Capture the cell that displays the provided text and extract its (x, y) central coordinate. 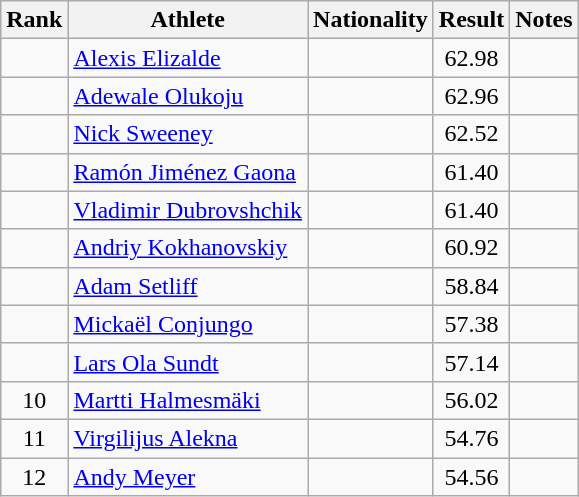
Ramón Jiménez Gaona (188, 172)
12 (34, 477)
Mickaël Conjungo (188, 324)
Adewale Olukoju (188, 96)
Nationality (371, 20)
Lars Ola Sundt (188, 362)
62.98 (471, 58)
Vladimir Dubrovshchik (188, 210)
Rank (34, 20)
Alexis Elizalde (188, 58)
54.76 (471, 438)
57.14 (471, 362)
60.92 (471, 248)
56.02 (471, 400)
Athlete (188, 20)
10 (34, 400)
Nick Sweeney (188, 134)
54.56 (471, 477)
62.52 (471, 134)
Adam Setliff (188, 286)
Notes (544, 20)
Martti Halmesmäki (188, 400)
11 (34, 438)
62.96 (471, 96)
Result (471, 20)
Virgilijus Alekna (188, 438)
Andriy Kokhanovskiy (188, 248)
Andy Meyer (188, 477)
58.84 (471, 286)
57.38 (471, 324)
